Identify which cell holds the provided text, then report its [x, y] central coordinate. 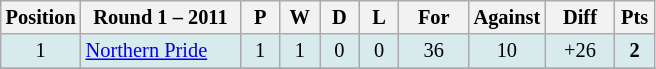
Position [41, 17]
W [300, 17]
2 [635, 51]
For [434, 17]
L [379, 17]
Northern Pride [161, 51]
Against [508, 17]
P [260, 17]
36 [434, 51]
Diff [580, 17]
D [340, 17]
Round 1 – 2011 [161, 17]
Pts [635, 17]
+26 [580, 51]
10 [508, 51]
